Determine the [x, y] coordinate at the center of the cell enclosing the given text.  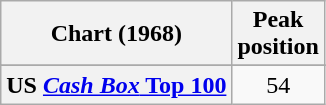
54 [278, 85]
Peakposition [278, 34]
US Cash Box Top 100 [116, 85]
Chart (1968) [116, 34]
